Return [x, y] of the center of cell containing provided text 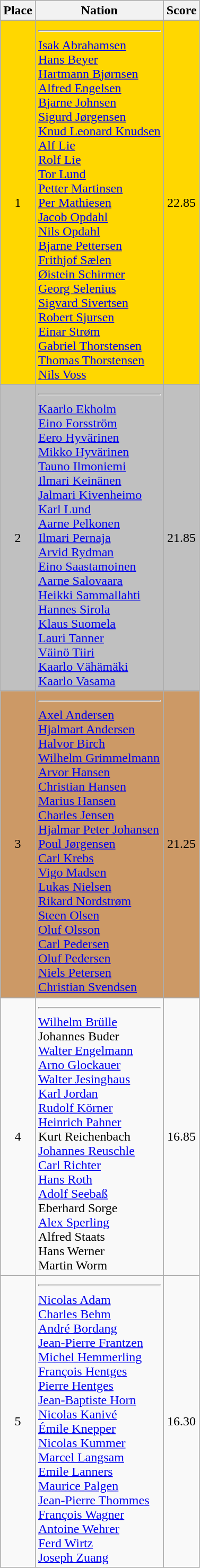
Score [181, 11]
Nation [99, 11]
3 [18, 844]
16.85 [181, 1136]
21.85 [181, 538]
1 [18, 203]
21.25 [181, 844]
2 [18, 538]
5 [18, 1421]
16.30 [181, 1421]
4 [18, 1136]
Place [18, 11]
22.85 [181, 203]
